From the cell containing the given text, extract its center point as (x, y) coordinate. 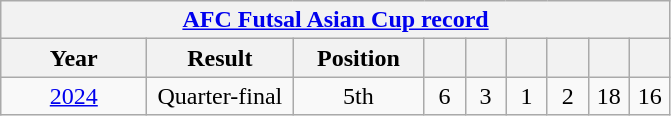
Result (220, 58)
Year (74, 58)
2 (568, 96)
Quarter-final (220, 96)
6 (444, 96)
AFC Futsal Asian Cup record (336, 20)
3 (486, 96)
Position (358, 58)
1 (526, 96)
5th (358, 96)
2024 (74, 96)
16 (650, 96)
18 (608, 96)
